Locate the cell with the specified text and output its (x, y) center coordinate. 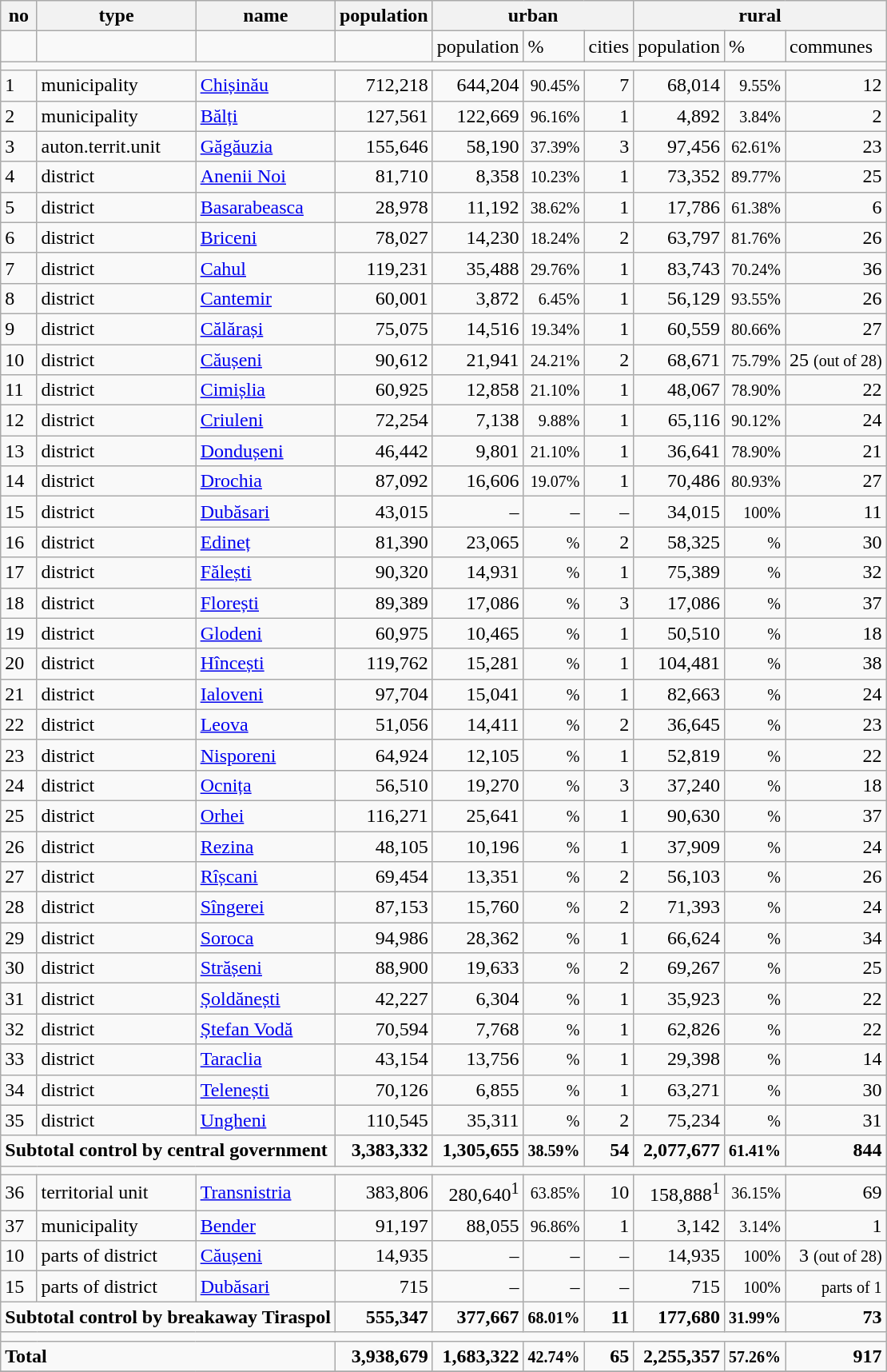
70.24% (754, 268)
81,710 (384, 177)
127,561 (384, 116)
155,646 (384, 146)
3.14% (754, 1226)
78,027 (384, 237)
15,760 (478, 907)
57.26% (754, 1356)
10,465 (478, 633)
Cahul (265, 268)
91,197 (384, 1226)
90,320 (384, 572)
Bălți (265, 116)
6,855 (478, 1090)
917 (836, 1356)
43,015 (384, 512)
52,819 (679, 755)
Nisporeni (265, 755)
Găgăuzia (265, 146)
23,065 (478, 542)
71,393 (679, 907)
36,641 (679, 451)
96.86% (554, 1226)
7,768 (478, 1029)
28,978 (384, 207)
19.34% (554, 329)
1,683,322 (478, 1356)
Glodeni (265, 633)
75,075 (384, 329)
19,633 (478, 968)
1,305,655 (478, 1151)
70,126 (384, 1090)
10,196 (478, 847)
Soroca (265, 938)
81.76% (754, 237)
37,909 (679, 847)
urban (532, 16)
Cimișlia (265, 390)
Rîșcani (265, 877)
35,311 (478, 1120)
555,347 (384, 1317)
12,858 (478, 390)
62.61% (754, 146)
88,055 (478, 1226)
Bender (265, 1226)
43,154 (384, 1059)
75,234 (679, 1120)
68.01% (554, 1317)
Taraclia (265, 1059)
56,103 (679, 877)
name (265, 16)
89.77% (754, 177)
29,398 (679, 1059)
29.76% (554, 268)
Basarabeasca (265, 207)
9 (19, 329)
33 (19, 1059)
auton.territ.unit (117, 146)
20 (19, 664)
65 (609, 1356)
Sîngerei (265, 907)
8 (19, 298)
25,641 (478, 816)
Dondușeni (265, 451)
16 (19, 542)
75,389 (679, 572)
19 (19, 633)
48,067 (679, 390)
Hîncești (265, 664)
3,383,332 (384, 1151)
60,559 (679, 329)
17 (19, 572)
712,218 (384, 86)
Șoldănești (265, 999)
70,594 (384, 1029)
87,092 (384, 481)
25 (out of 28) (836, 359)
Strășeni (265, 968)
14,411 (478, 724)
Transnistria (265, 1193)
19.07% (554, 481)
844 (836, 1151)
90,612 (384, 359)
81,390 (384, 542)
72,254 (384, 421)
Telenești (265, 1090)
Drochia (265, 481)
42,227 (384, 999)
3,142 (679, 1226)
383,806 (384, 1193)
Anenii Noi (265, 177)
10.23% (554, 177)
Leova (265, 724)
62,826 (679, 1029)
28 (19, 907)
6,304 (478, 999)
13 (19, 451)
69 (836, 1193)
65,116 (679, 421)
5 (19, 207)
56,129 (679, 298)
2,255,357 (679, 1356)
68,014 (679, 86)
75.79% (754, 359)
60,925 (384, 390)
4 (19, 177)
16,606 (478, 481)
Briceni (265, 237)
Chișinău (265, 86)
Criuleni (265, 421)
60,975 (384, 633)
66,624 (679, 938)
69,454 (384, 877)
11,192 (478, 207)
80.93% (754, 481)
68,671 (679, 359)
90.12% (754, 421)
14,516 (478, 329)
14,230 (478, 237)
Ocnița (265, 785)
14,931 (478, 572)
50,510 (679, 633)
Subtotal control by central government (168, 1151)
46,442 (384, 451)
Florești (265, 603)
80.66% (754, 329)
97,704 (384, 694)
116,271 (384, 816)
Edineț (265, 542)
3 (out of 28) (836, 1256)
280,6401 (478, 1193)
70,486 (679, 481)
Subtotal control by breakaway Tiraspol (168, 1317)
15,041 (478, 694)
73,352 (679, 177)
37,240 (679, 785)
93.55% (754, 298)
58,325 (679, 542)
Fălești (265, 572)
88,900 (384, 968)
no (19, 16)
35,923 (679, 999)
177,680 (679, 1317)
communes (836, 46)
36,645 (679, 724)
96.16% (554, 116)
Ștefan Vodă (265, 1029)
31.99% (754, 1317)
63,271 (679, 1090)
Ialoveni (265, 694)
Cantemir (265, 298)
13,351 (478, 877)
29 (19, 938)
56,510 (384, 785)
6.45% (554, 298)
18.24% (554, 237)
104,481 (679, 664)
61.41% (754, 1151)
119,231 (384, 268)
parts of 1 (836, 1286)
17,786 (679, 207)
158,8881 (679, 1193)
37.39% (554, 146)
110,545 (384, 1120)
7,138 (478, 421)
cities (609, 46)
64,924 (384, 755)
94,986 (384, 938)
territorial unit (117, 1193)
54 (609, 1151)
34,015 (679, 512)
15,281 (478, 664)
63,797 (679, 237)
Total (168, 1356)
Ungheni (265, 1120)
42.74% (554, 1356)
69,267 (679, 968)
35,488 (478, 268)
63.85% (554, 1193)
19,270 (478, 785)
51,056 (384, 724)
rural (760, 16)
58,190 (478, 146)
61.38% (754, 207)
9,801 (478, 451)
12,105 (478, 755)
60,001 (384, 298)
89,389 (384, 603)
9.55% (754, 86)
3.84% (754, 116)
48,105 (384, 847)
90,630 (679, 816)
38.62% (554, 207)
4,892 (679, 116)
35 (19, 1120)
377,667 (478, 1317)
644,204 (478, 86)
82,663 (679, 694)
3,872 (478, 298)
2,077,677 (679, 1151)
36.15% (754, 1193)
13,756 (478, 1059)
Călărași (265, 329)
97,456 (679, 146)
3,938,679 (384, 1356)
122,669 (478, 116)
24.21% (554, 359)
38.59% (554, 1151)
type (117, 16)
Orhei (265, 816)
83,743 (679, 268)
119,762 (384, 664)
87,153 (384, 907)
9.88% (554, 421)
38 (836, 664)
8,358 (478, 177)
73 (836, 1317)
28,362 (478, 938)
90.45% (554, 86)
21,941 (478, 359)
Rezina (265, 847)
